Return the (X, Y) coordinate for the center point of the cell that contains the specified text.  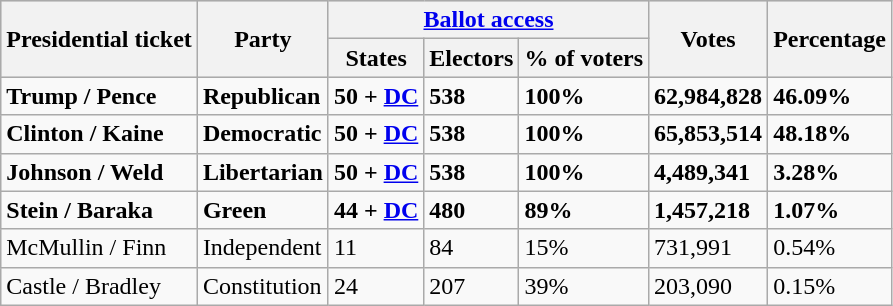
Votes (708, 39)
McMullin / Finn (100, 248)
Electors (472, 58)
731,991 (708, 248)
203,090 (708, 286)
48.18% (830, 134)
Democratic (262, 134)
Constitution (262, 286)
Johnson / Weld (100, 172)
% of voters (584, 58)
Clinton / Kaine (100, 134)
Green (262, 210)
44 + DC (376, 210)
Republican (262, 96)
480 (472, 210)
15% (584, 248)
11 (376, 248)
Ballot access (488, 20)
65,853,514 (708, 134)
46.09% (830, 96)
62,984,828 (708, 96)
Libertarian (262, 172)
States (376, 58)
1,457,218 (708, 210)
Castle / Bradley (100, 286)
24 (376, 286)
207 (472, 286)
Presidential ticket (100, 39)
Independent (262, 248)
Trump / Pence (100, 96)
4,489,341 (708, 172)
Party (262, 39)
89% (584, 210)
3.28% (830, 172)
Stein / Baraka (100, 210)
39% (584, 286)
0.54% (830, 248)
0.15% (830, 286)
1.07% (830, 210)
84 (472, 248)
Percentage (830, 39)
